Return the [X, Y] coordinate for the center point of the cell that contains the specified text.  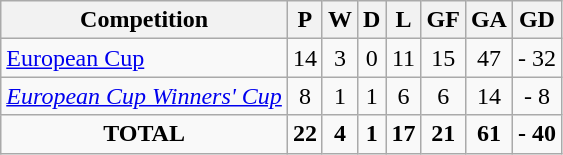
15 [443, 58]
3 [340, 58]
GD [536, 20]
8 [304, 96]
11 [404, 58]
22 [304, 134]
W [340, 20]
47 [488, 58]
61 [488, 134]
GF [443, 20]
4 [340, 134]
L [404, 20]
European Cup Winners' Cup [144, 96]
European Cup [144, 58]
D [372, 20]
Competition [144, 20]
17 [404, 134]
TOTAL [144, 134]
P [304, 20]
- 32 [536, 58]
0 [372, 58]
- 8 [536, 96]
21 [443, 134]
GA [488, 20]
- 40 [536, 134]
